From the cell containing the given text, extract its center point as [X, Y] coordinate. 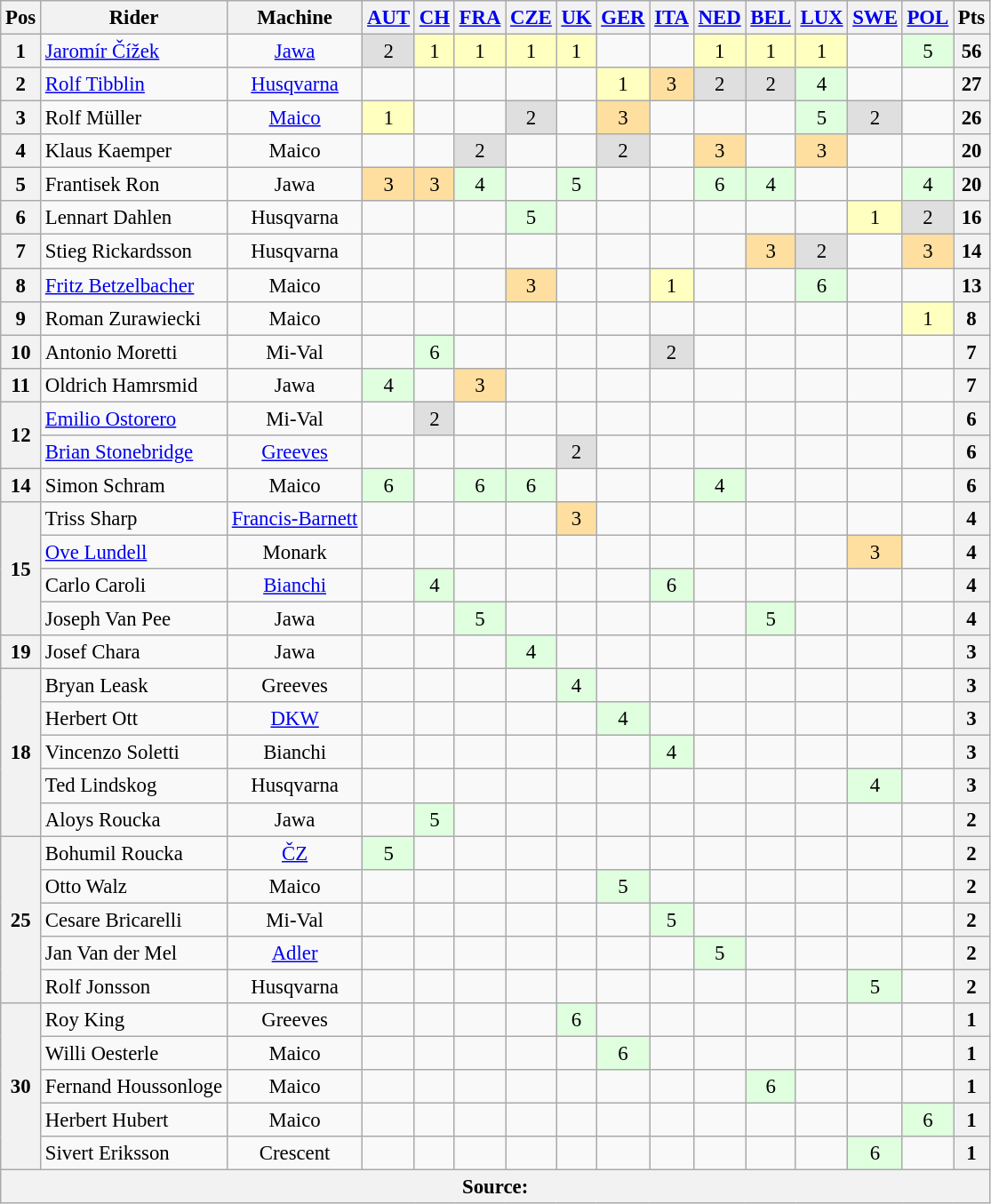
Fritz Betzelbacher [134, 285]
10 [21, 352]
19 [21, 652]
CZE [531, 18]
Triss Sharp [134, 519]
Rider [134, 18]
Herbert Hubert [134, 1120]
Pos [21, 18]
FRA [480, 18]
Pts [972, 18]
Vincenzo Soletti [134, 753]
Lennart Dahlen [134, 218]
9 [21, 318]
SWE [875, 18]
Joseph Van Pee [134, 619]
Fernand Houssonloge [134, 1087]
Bohumil Roucka [134, 853]
26 [972, 118]
30 [21, 1087]
Adler [294, 953]
Jaromír Čížek [134, 52]
13 [972, 285]
Roman Zurawiecki [134, 318]
Rolf Tibblin [134, 84]
ČZ [294, 853]
NED [720, 18]
Source: [496, 1187]
Herbert Ott [134, 719]
UK [576, 18]
Stieg Rickardsson [134, 251]
Sivert Eriksson [134, 1153]
Crescent [294, 1153]
25 [21, 920]
LUX [821, 18]
Otto Walz [134, 886]
Frantisek Ron [134, 185]
Emilio Ostorero [134, 419]
Carlo Caroli [134, 586]
Josef Chara [134, 652]
DKW [294, 719]
Roy King [134, 1020]
Simon Schram [134, 485]
Francis-Barnett [294, 519]
Aloys Roucka [134, 819]
16 [972, 218]
Ted Lindskog [134, 786]
Cesare Bricarelli [134, 920]
12 [21, 435]
Machine [294, 18]
Rolf Jonsson [134, 986]
POL [928, 18]
Willi Oesterle [134, 1053]
ITA [672, 18]
Klaus Kaemper [134, 151]
11 [21, 385]
CH [434, 18]
Antonio Moretti [134, 352]
18 [21, 753]
Bryan Leask [134, 686]
27 [972, 84]
56 [972, 52]
Rolf Müller [134, 118]
GER [623, 18]
Ove Lundell [134, 552]
Jan Van der Mel [134, 953]
BEL [771, 18]
15 [21, 569]
Monark [294, 552]
Brian Stonebridge [134, 452]
Oldrich Hamrsmid [134, 385]
AUT [389, 18]
